Pinpoint the cell where the given text exists, returning its [x, y] midpoint coordinate. 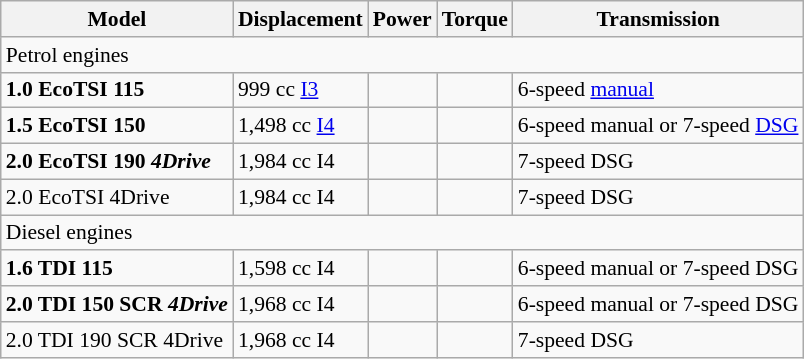
6-speed manual [658, 90]
2.0 TDI 190 SCR 4Drive [117, 340]
1,498 cc I4 [300, 126]
Displacement [300, 19]
1,598 cc I4 [300, 269]
Torque [475, 19]
Power [402, 19]
1.0 EcoTSI 115 [117, 90]
Transmission [658, 19]
1.5 EcoTSI 150 [117, 126]
999 cc I3 [300, 90]
2.0 TDI 150 SCR 4Drive [117, 304]
Diesel engines [402, 233]
1.6 TDI 115 [117, 269]
Model [117, 19]
2.0 EcoTSI 190 4Drive [117, 162]
2.0 EcoTSI 4Drive [117, 197]
Petrol engines [402, 55]
